For the text-containing cell, return its midpoint in (X, Y) coordinate format. 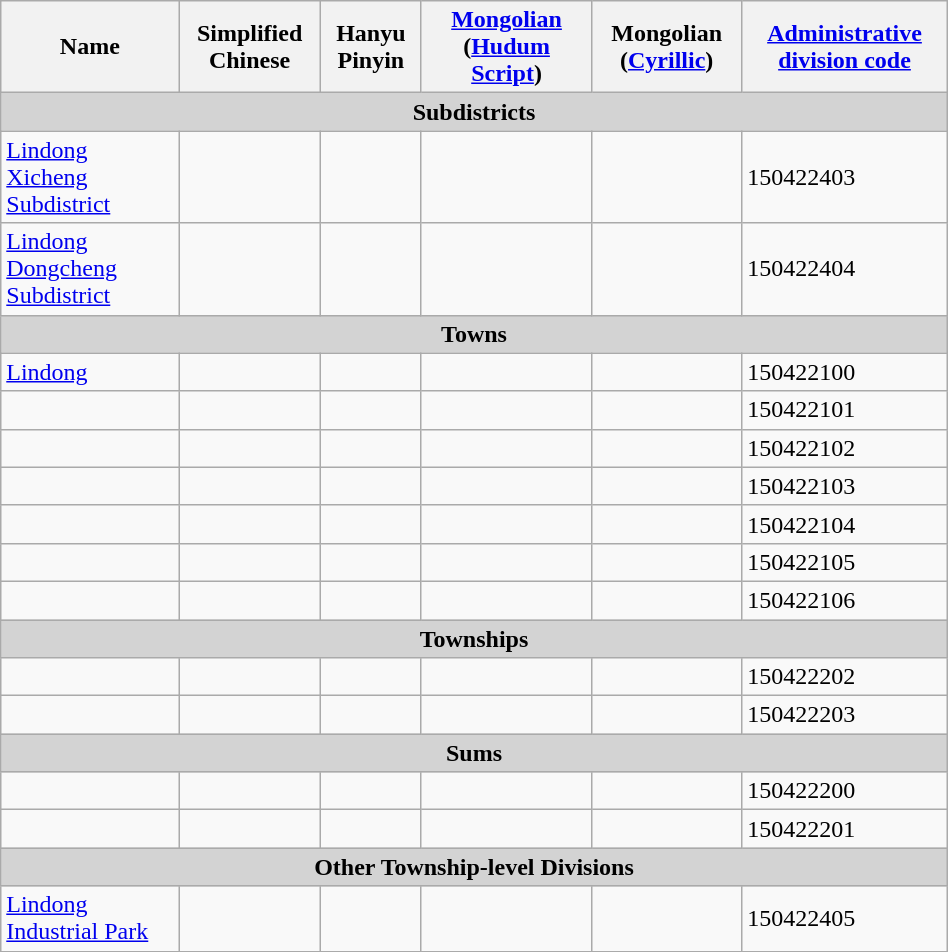
150422404 (844, 269)
Lindong (90, 372)
150422104 (844, 524)
150422203 (844, 715)
Mongolian (Cyrillic) (667, 47)
Townships (474, 639)
Lindong Xicheng Subdistrict (90, 177)
150422201 (844, 829)
150422100 (844, 372)
150422405 (844, 918)
150422106 (844, 600)
Mongolian (Hudum Script) (506, 47)
150422202 (844, 677)
Towns (474, 334)
150422105 (844, 562)
Lindong Industrial Park (90, 918)
Sums (474, 753)
Hanyu Pinyin (370, 47)
150422200 (844, 791)
150422102 (844, 448)
Other Township-level Divisions (474, 867)
Subdistricts (474, 112)
Name (90, 47)
Lindong Dongcheng Subdistrict (90, 269)
150422101 (844, 410)
Simplified Chinese (250, 47)
Administrative division code (844, 47)
150422403 (844, 177)
150422103 (844, 486)
